Identify which cell holds the provided text, then report its [x, y] central coordinate. 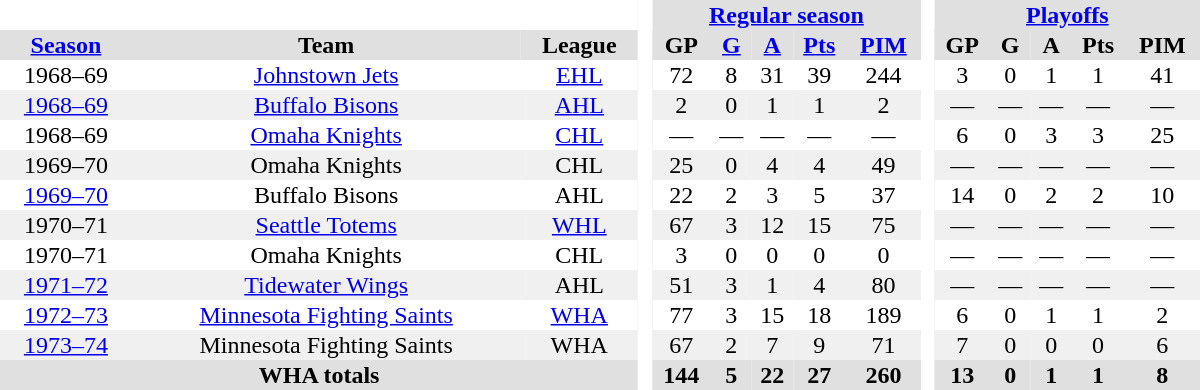
244 [884, 75]
1971–72 [66, 285]
39 [820, 75]
Tidewater Wings [326, 285]
49 [884, 165]
189 [884, 315]
Regular season [786, 15]
37 [884, 195]
260 [884, 375]
51 [682, 285]
Seattle Totems [326, 225]
Season [66, 45]
41 [1162, 75]
Playoffs [1068, 15]
League [579, 45]
Team [326, 45]
18 [820, 315]
14 [962, 195]
27 [820, 375]
144 [682, 375]
77 [682, 315]
10 [1162, 195]
31 [772, 75]
1972–73 [66, 315]
75 [884, 225]
1973–74 [66, 345]
Johnstown Jets [326, 75]
EHL [579, 75]
13 [962, 375]
72 [682, 75]
12 [772, 225]
71 [884, 345]
WHA totals [319, 375]
80 [884, 285]
9 [820, 345]
WHL [579, 225]
